Return the (X, Y) coordinate for the center point of the cell that contains the specified text.  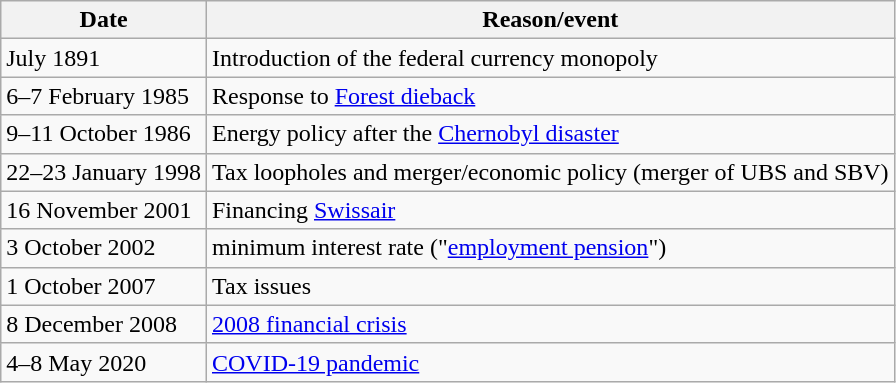
2008 financial crisis (550, 324)
Reason/event (550, 20)
16 November 2001 (104, 210)
1 October 2007 (104, 286)
minimum interest rate ("employment pension") (550, 248)
Financing Swissair (550, 210)
8 December 2008 (104, 324)
Tax issues (550, 286)
Response to Forest dieback (550, 96)
Introduction of the federal currency monopoly (550, 58)
Date (104, 20)
4–8 May 2020 (104, 362)
COVID-19 pandemic (550, 362)
6–7 February 1985 (104, 96)
22–23 January 1998 (104, 172)
July 1891 (104, 58)
9–11 October 1986 (104, 134)
Energy policy after the Chernobyl disaster (550, 134)
3 October 2002 (104, 248)
Tax loopholes and merger/economic policy (merger of UBS and SBV) (550, 172)
